Output the [x, y] coordinate of the center of the cell containing the given text.  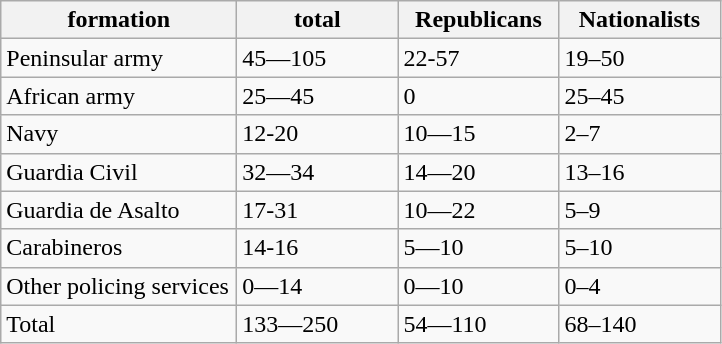
19–50 [640, 58]
10—15 [478, 134]
0 [478, 96]
Total [119, 324]
13–16 [640, 172]
54—110 [478, 324]
5–10 [640, 248]
Navy [119, 134]
total [318, 20]
2–7 [640, 134]
14-16 [318, 248]
Other policing services [119, 286]
5—10 [478, 248]
5–9 [640, 210]
Carabineros [119, 248]
32—34 [318, 172]
African army [119, 96]
14—20 [478, 172]
Peninsular army [119, 58]
formation [119, 20]
Guardia de Asalto [119, 210]
10—22 [478, 210]
0—14 [318, 286]
Republicans [478, 20]
Guardia Civil [119, 172]
0—10 [478, 286]
45—105 [318, 58]
17-31 [318, 210]
Nationalists [640, 20]
12-20 [318, 134]
68–140 [640, 324]
25–45 [640, 96]
0–4 [640, 286]
133—250 [318, 324]
22-57 [478, 58]
25—45 [318, 96]
